Return the (x, y) coordinate for the center point of the cell that contains the specified text.  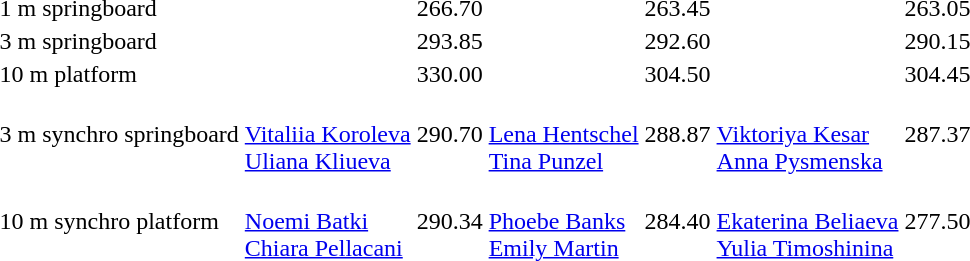
292.60 (678, 41)
Lena HentschelTina Punzel (564, 134)
Viktoriya KesarAnna Pysmenska (808, 134)
330.00 (450, 74)
304.50 (678, 74)
Vitaliia KorolevaUliana Kliueva (328, 134)
290.70 (450, 134)
288.87 (678, 134)
293.85 (450, 41)
